Provide the [X, Y] coordinate of the cell's center where the given text is located.  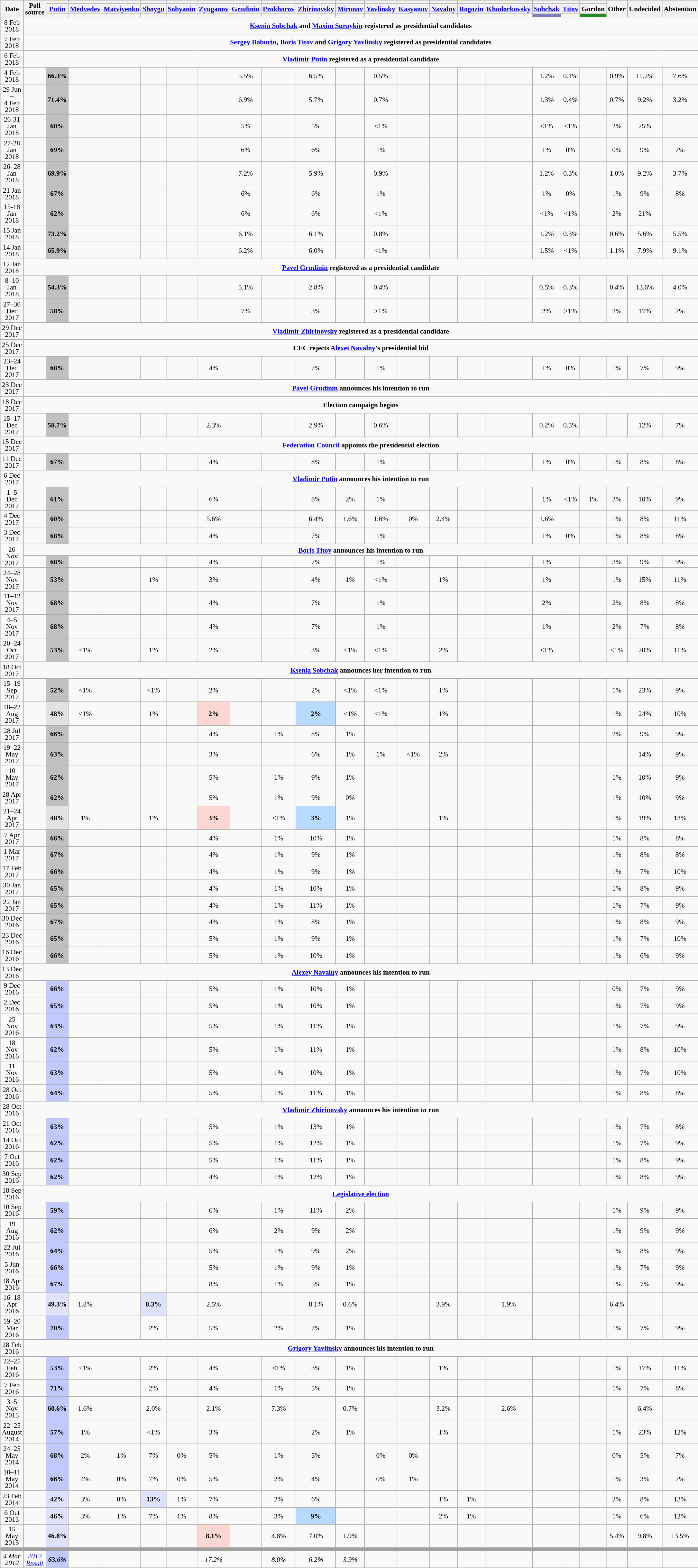
Election campaign begins [361, 405]
5.9% [316, 173]
4 Mar 2012 [12, 1559]
20–24 Oct 2017 [12, 650]
11–12 Nov 2017 [12, 603]
2012 Result [35, 1559]
Date [12, 9]
8.3% [154, 1305]
Federation Council appoints the presidential election [361, 445]
Ksenia Sobchak announces her intention to run [361, 670]
Alexey Navalny announces his intention to run [361, 972]
5.4% [617, 1536]
8.0% [279, 1559]
0.8% [381, 234]
66.3% [57, 76]
10 May 2017 [12, 778]
Ksenia Sobchak and Maxim Suraykin registered as presidential candidates [361, 25]
22–25 Feb 2016 [12, 1368]
Legislative election [361, 1194]
21 Jan 2018 [12, 193]
2.3% [214, 425]
13 Dec 2016 [12, 972]
58% [57, 311]
Navalny [443, 9]
69% [57, 150]
63.6% [57, 1559]
19–20 Mar 2016 [12, 1328]
Rogozin [471, 9]
1.8% [85, 1305]
Sergey Baburin, Boris Titov and Grigory Yavlinsky registered as presidential candidates [361, 42]
71% [57, 1388]
46% [57, 1516]
Poll source [35, 9]
Yavlinsky [381, 9]
13.6% [645, 288]
6.0% [316, 251]
9 Dec 2016 [12, 989]
27–30 Dec 2017 [12, 311]
7 Feb 2018 [12, 42]
19 Aug 2016 [12, 1231]
16–18 Apr 2016 [12, 1305]
Putin [57, 9]
5.7% [316, 99]
9.8% [645, 1536]
25% [645, 126]
15–19 Sep 2017 [12, 690]
13.5% [680, 1536]
23–24 Dec 2017 [12, 368]
Medvedev [85, 9]
Grudinin [246, 9]
19% [645, 818]
54.3% [57, 288]
Boris Titov announces his intention to run [361, 550]
61% [57, 499]
2.8% [316, 288]
22–25 August 2014 [12, 1432]
26 Nov 2017 [12, 556]
4.8% [279, 1536]
7.6% [680, 76]
18 Dec 2017 [12, 405]
15 May 2013 [12, 1536]
Other [617, 9]
2 Dec 2016 [12, 1006]
15 Dec 2017 [12, 445]
17 Feb 2017 [12, 872]
26-31 Jan 2018 [12, 126]
3 Dec 2017 [12, 536]
21 Oct 2016 [12, 1126]
42% [57, 1499]
6 Dec 2017 [12, 479]
18 Nov 2016 [12, 1049]
28 Jul 2017 [12, 734]
14% [645, 754]
52% [57, 690]
5 Jun 2016 [12, 1267]
Abstention [680, 9]
21–24 Apr 2017 [12, 818]
Vladimir Zhirinovsky registered as a presidential candidate [361, 331]
30 Sep 2016 [12, 1177]
25 Dec 2017 [12, 348]
11.2% [645, 76]
10 Sep 2016 [12, 1210]
24% [645, 714]
28 Apr 2017 [12, 798]
18 Apr 2016 [12, 1284]
Vladimir Zhirinovsky announces his intention to run [361, 1110]
Matviyenko [121, 9]
Vladimir Putin announces his intention to run [361, 479]
15–17 Dec 2017 [12, 425]
Shoygu [154, 9]
18–22 Aug 2017 [12, 714]
1 Mar 2017 [12, 855]
Zhirinovsky [316, 9]
Prokhorov [279, 9]
4–5 Nov 2017 [12, 627]
Gordon [593, 9]
1–5 Dec 2017 [12, 499]
2.0% [154, 1408]
0.1% [571, 76]
24–25 May 2014 [12, 1455]
8 Feb 2018 [12, 25]
5.1% [246, 288]
Undecided [645, 9]
2.4% [443, 519]
46.8% [57, 1536]
15 Jan 2018 [12, 234]
23 Feb 2014 [12, 1499]
Khodorkovsky [509, 9]
1.5% [547, 251]
1.1% [617, 251]
20% [645, 650]
24–28 Nov 2017 [12, 580]
57% [57, 1432]
6 Feb 2018 [12, 59]
29 Dec 2017 [12, 331]
9.1% [680, 251]
11 Dec 2017 [12, 462]
7 Apr 2017 [12, 838]
4 Dec 2017 [12, 519]
12 Jan 2018 [12, 267]
CEC rejects Alexei Navalny’s presidential bid [361, 348]
30 Dec 2016 [12, 922]
4 Feb 2018 [12, 76]
Titov [571, 9]
Sobyanin [181, 9]
23 Dec 2017 [12, 388]
16 Dec 2016 [12, 955]
8–10 Jan 2018 [12, 288]
14 Jan 2018 [12, 251]
2.9% [316, 425]
25 Nov 2016 [12, 1026]
18 Sep 2016 [12, 1194]
14 Oct 2016 [12, 1143]
15% [645, 580]
29 Jun –4 Feb 2018 [12, 99]
2.1% [214, 1408]
3.7% [680, 173]
6.5% [316, 76]
22 Jul 2016 [12, 1251]
22 Jan 2017 [12, 905]
60.6% [57, 1408]
26–28 Jan 2018 [12, 173]
6 Oct 2013 [12, 1516]
21% [645, 214]
71.4% [57, 99]
2.6% [509, 1408]
23 Dec 2016 [12, 939]
17.2% [214, 1559]
6.9% [246, 99]
1.0% [617, 173]
73.2% [57, 234]
69.9% [57, 173]
7 Oct 2016 [12, 1160]
30 Jan 2017 [12, 888]
28 Feb 2016 [12, 1348]
7.2% [246, 173]
59% [57, 1210]
58.7% [57, 425]
15-18 Jan 2018 [12, 214]
70% [57, 1328]
7 Feb 2016 [12, 1388]
2.5% [214, 1305]
7.3% [279, 1408]
10–11 May 2014 [12, 1479]
Vladimir Putin registered as a presidential candidate [361, 59]
65.9% [57, 251]
49.3% [57, 1305]
27-28 Jan 2018 [12, 150]
Kasyanov [413, 9]
Pavel Grudinin announces his intention to run [361, 388]
7.9% [645, 251]
Mironov [350, 9]
18 Oct 2017 [12, 670]
0.2% [547, 425]
11 Nov 2016 [12, 1073]
Pavel Grudinin registered as a presidential candidate [361, 267]
3–5 Nov 2015 [12, 1408]
Sobchak [547, 9]
19–22 May 2017 [12, 754]
1.3% [547, 99]
4.0% [680, 288]
Grigory Yavlinsky announces his intention to run [361, 1348]
Zyuganov [214, 9]
7.0% [316, 1536]
